Return (X, Y) of the center of cell containing provided text 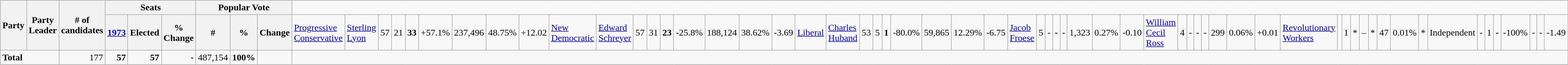
0.27% (1107, 32)
0.01% (1405, 32)
4 (1183, 32)
23 (667, 32)
53 (866, 32)
177 (82, 57)
William Cecil Ross (1161, 32)
100% (244, 57)
# ofcandidates (82, 25)
1,323 (1080, 32)
Independent (1453, 32)
Sterling Lyon (361, 32)
Liberal (811, 32)
Party Leader (43, 25)
Party (13, 25)
47 (1384, 32)
Seats (151, 8)
-25.8% (689, 32)
31 (653, 32)
Total (30, 57)
299 (1218, 32)
Revolutionary Workers (1309, 32)
+57.1% (436, 32)
Edward Schreyer (615, 32)
Change (275, 32)
-100% (1515, 32)
% Change (179, 32)
% (244, 32)
Popular Vote (244, 8)
Jacob Froese (1022, 32)
21 (398, 32)
48.75% (503, 32)
0.06% (1241, 32)
12.29% (967, 32)
188,124 (722, 32)
59,865 (937, 32)
1973 (117, 32)
# (213, 32)
-6.75 (996, 32)
-80.0% (906, 32)
– (1364, 32)
-1.49 (1556, 32)
38.62% (755, 32)
Progressive Conservative (319, 32)
Charles Huband (843, 32)
New Democratic (572, 32)
237,496 (469, 32)
+12.02 (534, 32)
Elected (144, 32)
487,154 (213, 57)
-3.69 (784, 32)
33 (412, 32)
-0.10 (1132, 32)
+0.01 (1268, 32)
